Extract the [x, y] coordinate from the center of the cell holding the provided text.  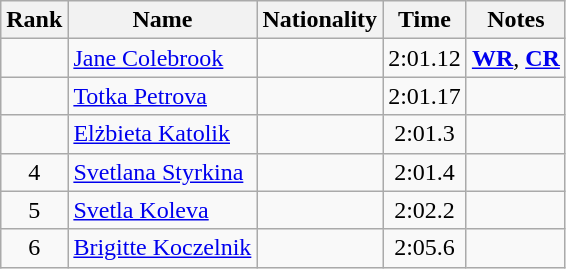
2:05.6 [425, 248]
Nationality [320, 20]
2:01.3 [425, 134]
6 [34, 248]
4 [34, 172]
5 [34, 210]
2:01.12 [425, 58]
Totka Petrova [162, 96]
Svetla Koleva [162, 210]
2:01.17 [425, 96]
Notes [516, 20]
2:01.4 [425, 172]
Svetlana Styrkina [162, 172]
WR, CR [516, 58]
Jane Colebrook [162, 58]
Rank [34, 20]
Time [425, 20]
Elżbieta Katolik [162, 134]
Brigitte Koczelnik [162, 248]
2:02.2 [425, 210]
Name [162, 20]
